Identify which cell holds the provided text, then report its (X, Y) central coordinate. 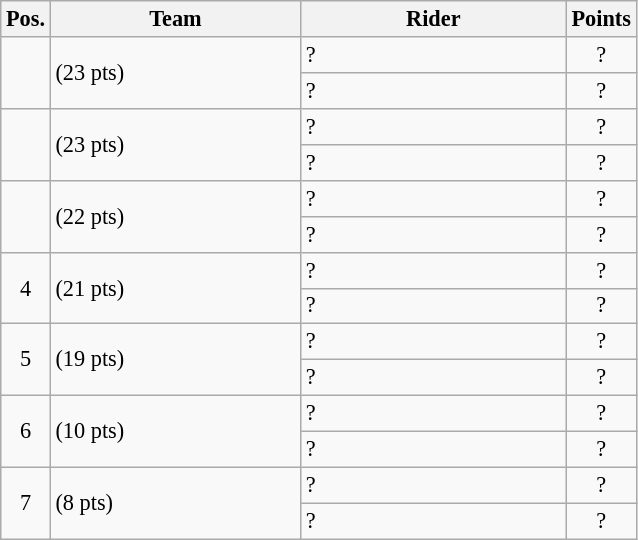
(21 pts) (175, 288)
(19 pts) (175, 360)
Team (175, 19)
(8 pts) (175, 503)
(22 pts) (175, 216)
7 (26, 503)
5 (26, 360)
Points (601, 19)
(10 pts) (175, 432)
Rider (434, 19)
4 (26, 288)
6 (26, 432)
Pos. (26, 19)
